Output the [x, y] coordinate of the center of the cell containing the given text.  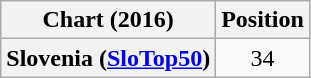
Position [263, 20]
34 [263, 58]
Chart (2016) [108, 20]
Slovenia (SloTop50) [108, 58]
